Return the (x, y) coordinate for the center point of the cell that contains the specified text.  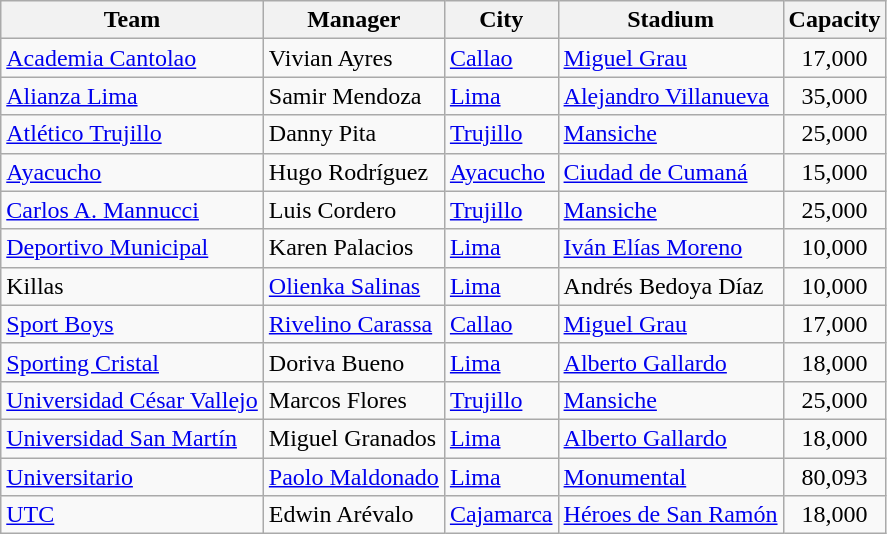
Universitario (132, 477)
Manager (354, 20)
Miguel Granados (354, 438)
UTC (132, 515)
35,000 (834, 96)
Team (132, 20)
Carlos A. Mannucci (132, 210)
Capacity (834, 20)
Danny Pita (354, 134)
City (501, 20)
Killas (132, 286)
Alejandro Villanueva (670, 96)
Iván Elías Moreno (670, 248)
Academia Cantolao (132, 58)
Universidad César Vallejo (132, 400)
80,093 (834, 477)
Andrés Bedoya Díaz (670, 286)
Rivelino Carassa (354, 324)
Atlético Trujillo (132, 134)
Alianza Lima (132, 96)
Universidad San Martín (132, 438)
15,000 (834, 172)
Edwin Arévalo (354, 515)
Héroes de San Ramón (670, 515)
Deportivo Municipal (132, 248)
Stadium (670, 20)
Karen Palacios (354, 248)
Sport Boys (132, 324)
Sporting Cristal (132, 362)
Cajamarca (501, 515)
Ciudad de Cumaná (670, 172)
Samir Mendoza (354, 96)
Olienka Salinas (354, 286)
Marcos Flores (354, 400)
Paolo Maldonado (354, 477)
Doriva Bueno (354, 362)
Vivian Ayres (354, 58)
Hugo Rodríguez (354, 172)
Monumental (670, 477)
Luis Cordero (354, 210)
